Return the (X, Y) coordinate for the center point of the cell that contains the specified text.  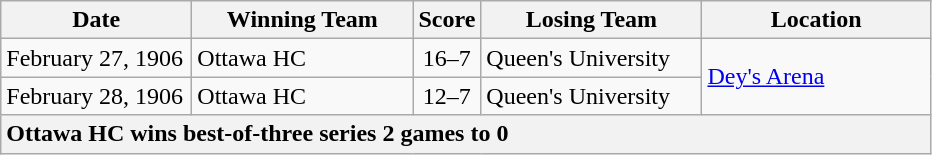
Location (816, 20)
12–7 (447, 96)
Dey's Arena (816, 77)
Losing Team (592, 20)
Score (447, 20)
February 28, 1906 (96, 96)
February 27, 1906 (96, 58)
Winning Team (302, 20)
Ottawa HC wins best-of-three series 2 games to 0 (466, 134)
16–7 (447, 58)
Date (96, 20)
